Find where the given text appears and provide that cell's center as (X, Y) coordinate. 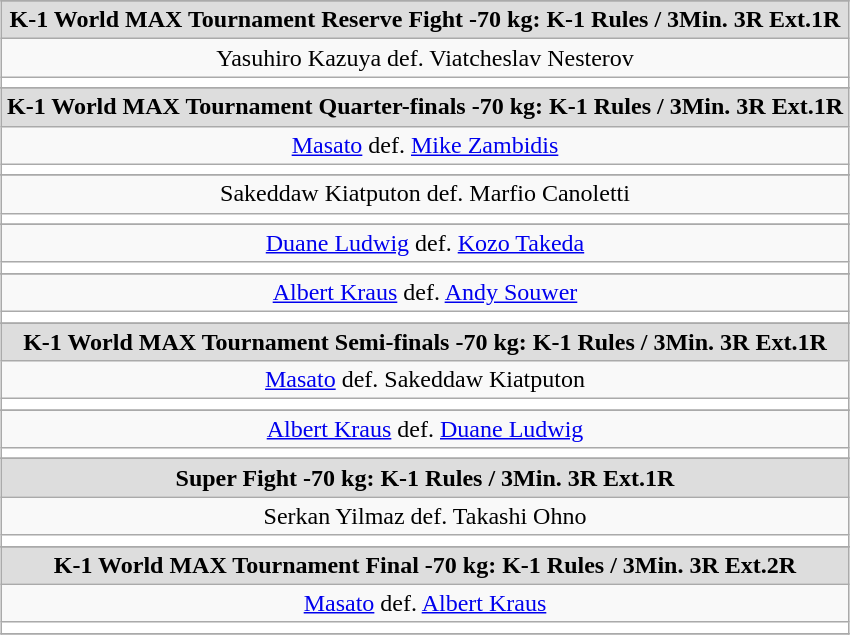
Albert Kraus def. Duane Ludwig (424, 429)
Yasuhiro Kazuya def. Viatcheslav Nesterov (424, 58)
Serkan Yilmaz def. Takashi Ohno (424, 516)
Duane Ludwig def. Kozo Takeda (424, 243)
Masato def. Albert Kraus (424, 603)
Masato def. Sakeddaw Kiatputon (424, 380)
Super Fight -70 kg: K-1 Rules / 3Min. 3R Ext.1R (424, 478)
K-1 World MAX Tournament Quarter-finals -70 kg: K-1 Rules / 3Min. 3R Ext.1R (424, 107)
Albert Kraus def. Andy Souwer (424, 292)
K-1 World MAX Tournament Semi-finals -70 kg: K-1 Rules / 3Min. 3R Ext.1R (424, 341)
Masato def. Mike Zambidis (424, 145)
K-1 World MAX Tournament Reserve Fight -70 kg: K-1 Rules / 3Min. 3R Ext.1R (424, 20)
K-1 World MAX Tournament Final -70 kg: K-1 Rules / 3Min. 3R Ext.2R (424, 565)
Sakeddaw Kiatputon def. Marfio Canoletti (424, 194)
